Provide the [x, y] coordinate of the cell's center where the given text is located.  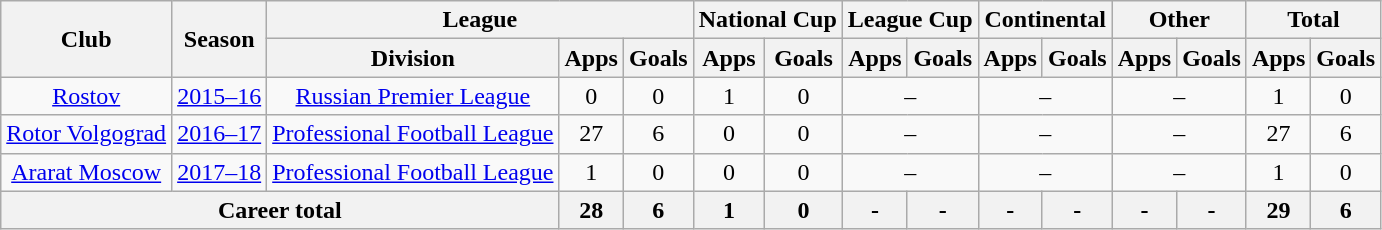
Career total [280, 210]
League [480, 20]
Rotor Volgograd [86, 134]
National Cup [768, 20]
Rostov [86, 96]
Ararat Moscow [86, 172]
Russian Premier League [413, 96]
League Cup [910, 20]
28 [591, 210]
Total [1313, 20]
2015–16 [220, 96]
2016–17 [220, 134]
2017–18 [220, 172]
Division [413, 58]
Continental [1045, 20]
Other [1179, 20]
Club [86, 39]
Season [220, 39]
29 [1278, 210]
